Return [x, y] of the center of cell containing provided text 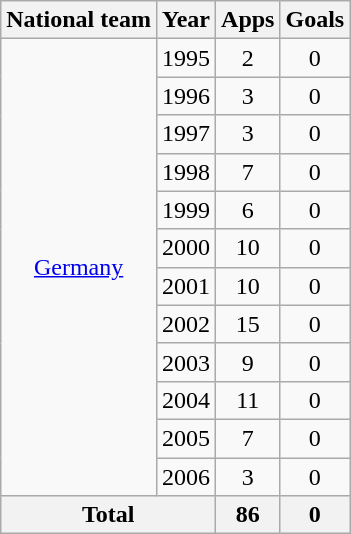
1995 [186, 58]
6 [248, 210]
15 [248, 324]
2006 [186, 477]
National team [79, 20]
9 [248, 362]
2001 [186, 286]
Year [186, 20]
Total [108, 515]
11 [248, 400]
86 [248, 515]
1999 [186, 210]
1997 [186, 134]
2005 [186, 438]
2 [248, 58]
2002 [186, 324]
1998 [186, 172]
Apps [248, 20]
1996 [186, 96]
Germany [79, 268]
2004 [186, 400]
2000 [186, 248]
Goals [315, 20]
2003 [186, 362]
